Pinpoint the cell where the given text exists, returning its [X, Y] midpoint coordinate. 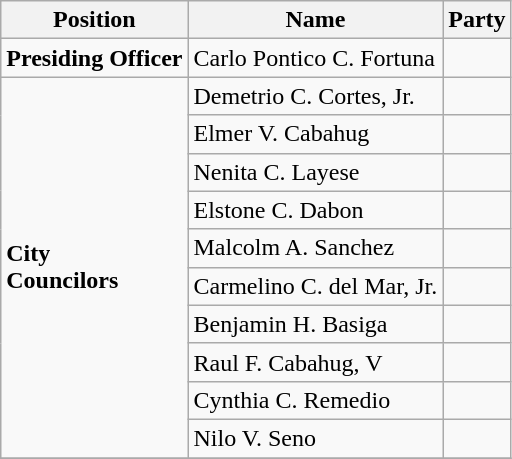
Carlo Pontico C. Fortuna [316, 58]
Malcolm A. Sanchez [316, 248]
Position [94, 20]
CityCouncilors [94, 268]
Demetrio C. Cortes, Jr. [316, 96]
Benjamin H. Basiga [316, 324]
Party [477, 20]
Nilo V. Seno [316, 438]
Raul F. Cabahug, V [316, 362]
Elstone C. Dabon [316, 210]
Elmer V. Cabahug [316, 134]
Nenita C. Layese [316, 172]
Carmelino C. del Mar, Jr. [316, 286]
Name [316, 20]
Cynthia C. Remedio [316, 400]
Presiding Officer [94, 58]
